Search for the cell housing the specified text and yield its (x, y) center coordinate. 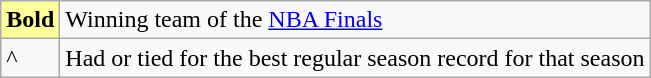
Bold (30, 20)
^ (30, 58)
Winning team of the NBA Finals (355, 20)
Had or tied for the best regular season record for that season (355, 58)
